For the text-containing cell, return its midpoint in (x, y) coordinate format. 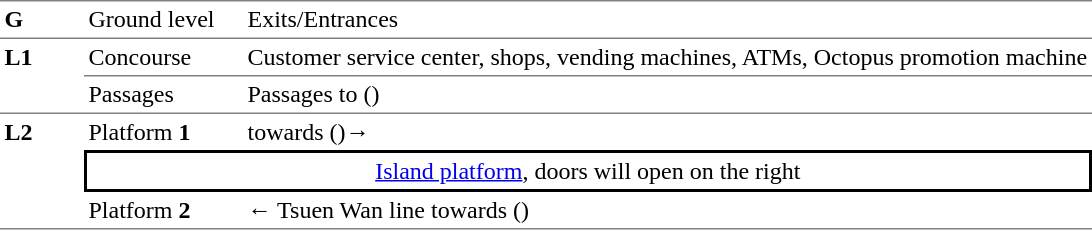
Platform 2 (164, 211)
Passages (164, 95)
towards ()→ (668, 132)
L2 (42, 172)
Ground level (164, 20)
Concourse (164, 58)
G (42, 20)
Exits/Entrances (668, 20)
Island platform, doors will open on the right (588, 171)
Platform 1 (164, 132)
Customer service center, shops, vending machines, ATMs, Octopus promotion machine (668, 58)
← Tsuen Wan line towards () (668, 211)
L1 (42, 76)
Passages to () (668, 95)
